Capture the cell that displays the provided text and extract its [x, y] central coordinate. 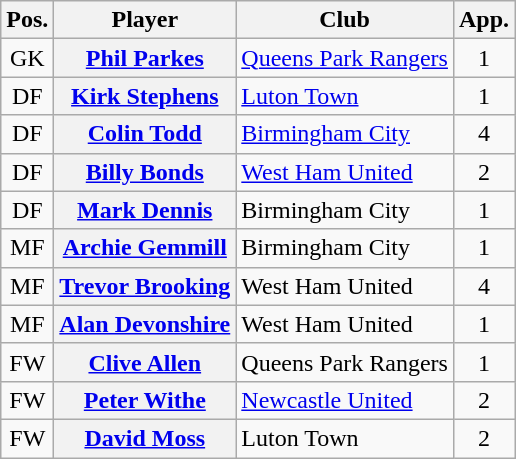
App. [484, 20]
Mark Dennis [145, 210]
Kirk Stephens [145, 96]
Alan Devonshire [145, 324]
David Moss [145, 438]
Player [145, 20]
Billy Bonds [145, 172]
Newcastle United [345, 400]
Peter Withe [145, 400]
Trevor Brooking [145, 286]
Clive Allen [145, 362]
Archie Gemmill [145, 248]
Colin Todd [145, 134]
Phil Parkes [145, 58]
Pos. [28, 20]
GK [28, 58]
Club [345, 20]
